Search for the cell housing the specified text and yield its [x, y] center coordinate. 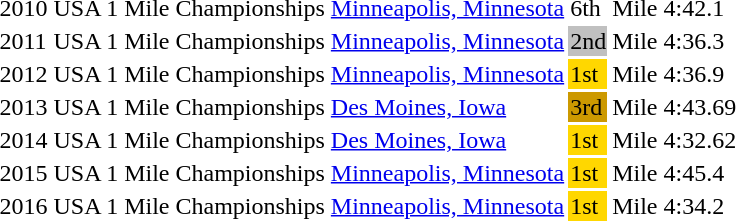
3rd [588, 107]
2nd [588, 41]
